Extract the [x, y] coordinate from the center of the cell holding the provided text.  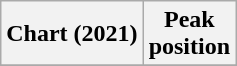
Chart (2021) [72, 34]
Peakposition [189, 34]
